Provide the [X, Y] coordinate of the cell's center where the given text is located.  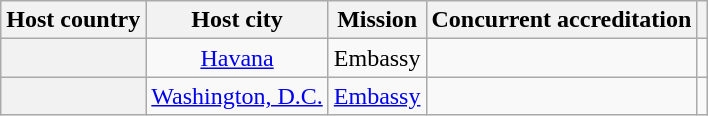
Concurrent accreditation [562, 20]
Mission [377, 20]
Host city [237, 20]
Host country [74, 20]
Havana [237, 58]
Washington, D.C. [237, 96]
